Find where the given text appears and provide that cell's center as [x, y] coordinate. 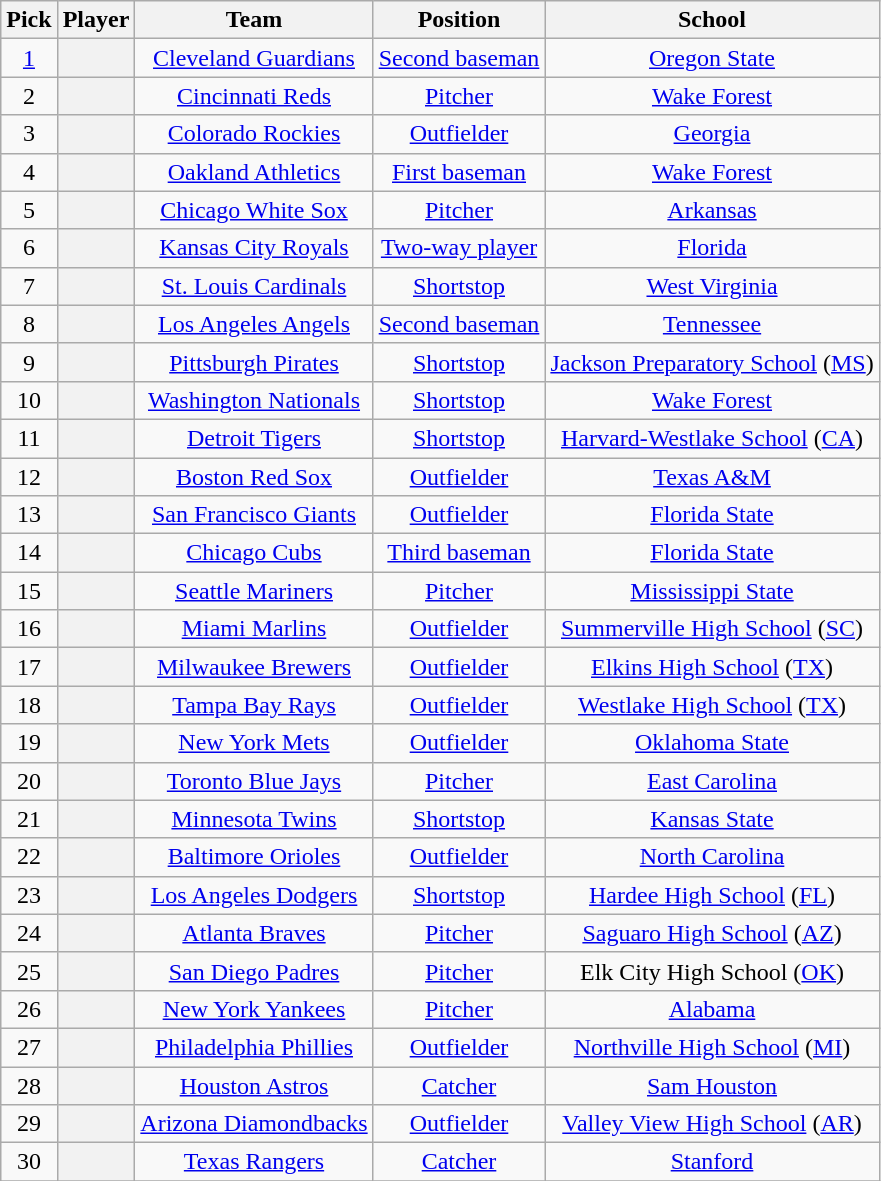
Player [96, 20]
Mississippi State [712, 591]
Minnesota Twins [254, 819]
Stanford [712, 1162]
North Carolina [712, 857]
Team [254, 20]
3 [29, 134]
Valley View High School (AR) [712, 1124]
14 [29, 553]
Saguaro High School (AZ) [712, 933]
Tampa Bay Rays [254, 705]
27 [29, 1047]
9 [29, 362]
Chicago Cubs [254, 553]
Hardee High School (FL) [712, 895]
New York Yankees [254, 1009]
Alabama [712, 1009]
Pick [29, 20]
Colorado Rockies [254, 134]
Westlake High School (TX) [712, 705]
Elkins High School (TX) [712, 667]
Baltimore Orioles [254, 857]
East Carolina [712, 781]
Summerville High School (SC) [712, 629]
16 [29, 629]
Los Angeles Angels [254, 324]
10 [29, 400]
San Diego Padres [254, 971]
Cleveland Guardians [254, 58]
26 [29, 1009]
4 [29, 172]
Sam Houston [712, 1085]
Oregon State [712, 58]
Pittsburgh Pirates [254, 362]
22 [29, 857]
11 [29, 438]
Kansas State [712, 819]
Oakland Athletics [254, 172]
Position [459, 20]
17 [29, 667]
School [712, 20]
19 [29, 743]
Atlanta Braves [254, 933]
8 [29, 324]
Two-way player [459, 248]
Milwaukee Brewers [254, 667]
Kansas City Royals [254, 248]
20 [29, 781]
28 [29, 1085]
Miami Marlins [254, 629]
5 [29, 210]
Northville High School (MI) [712, 1047]
St. Louis Cardinals [254, 286]
Oklahoma State [712, 743]
Toronto Blue Jays [254, 781]
Jackson Preparatory School (MS) [712, 362]
Washington Nationals [254, 400]
West Virginia [712, 286]
2 [29, 96]
Third baseman [459, 553]
29 [29, 1124]
Chicago White Sox [254, 210]
Cincinnati Reds [254, 96]
Florida [712, 248]
21 [29, 819]
Houston Astros [254, 1085]
23 [29, 895]
Texas Rangers [254, 1162]
San Francisco Giants [254, 515]
1 [29, 58]
25 [29, 971]
Tennessee [712, 324]
Seattle Mariners [254, 591]
Boston Red Sox [254, 477]
6 [29, 248]
First baseman [459, 172]
Detroit Tigers [254, 438]
13 [29, 515]
Philadelphia Phillies [254, 1047]
18 [29, 705]
Los Angeles Dodgers [254, 895]
30 [29, 1162]
Harvard-Westlake School (CA) [712, 438]
15 [29, 591]
Texas A&M [712, 477]
Arkansas [712, 210]
12 [29, 477]
New York Mets [254, 743]
7 [29, 286]
24 [29, 933]
Arizona Diamondbacks [254, 1124]
Elk City High School (OK) [712, 971]
Georgia [712, 134]
